Provide the [x, y] coordinate of the cell's center where the given text is located.  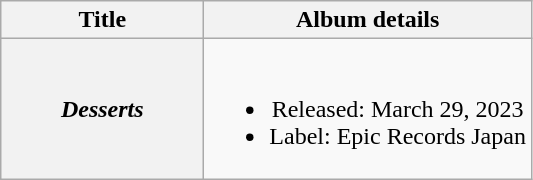
Desserts [102, 109]
Released: March 29, 2023Label: Epic Records Japan [368, 109]
Album details [368, 20]
Title [102, 20]
